Identify which cell holds the provided text, then report its [x, y] central coordinate. 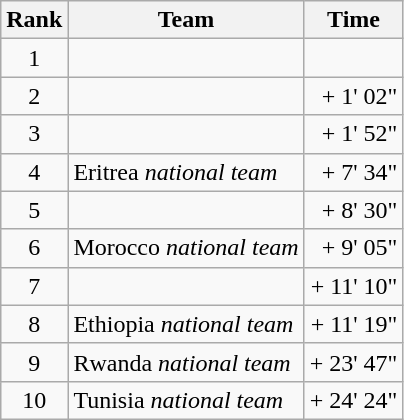
9 [34, 362]
Time [354, 20]
Rank [34, 20]
+ 1' 52" [354, 134]
+ 1' 02" [354, 96]
+ 11' 19" [354, 324]
8 [34, 324]
10 [34, 400]
+ 24' 24" [354, 400]
+ 11' 10" [354, 286]
6 [34, 248]
Ethiopia national team [186, 324]
Tunisia national team [186, 400]
4 [34, 172]
Morocco national team [186, 248]
+ 23' 47" [354, 362]
Eritrea national team [186, 172]
1 [34, 58]
Team [186, 20]
3 [34, 134]
+ 8' 30" [354, 210]
5 [34, 210]
Rwanda national team [186, 362]
+ 9' 05" [354, 248]
7 [34, 286]
+ 7' 34" [354, 172]
2 [34, 96]
